Extract the [X, Y] coordinate from the center of the cell holding the provided text.  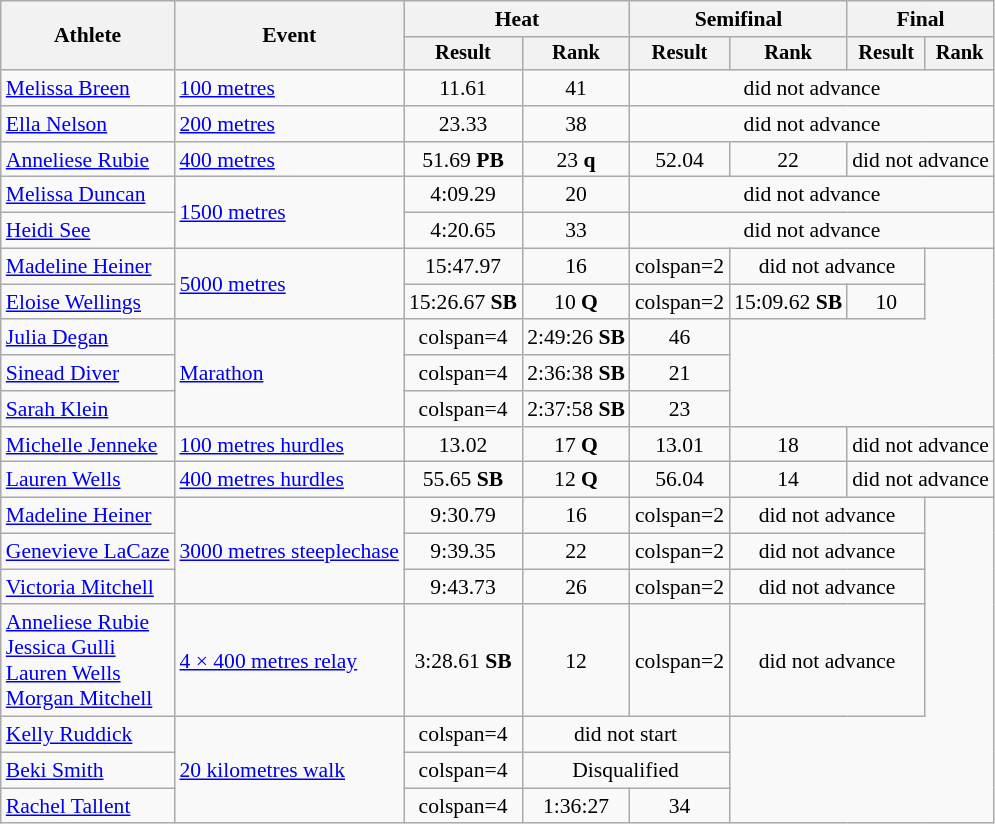
9:43.73 [463, 587]
12 [576, 661]
Semifinal [738, 19]
4:20.65 [463, 231]
Melissa Breen [88, 88]
13.02 [463, 445]
Disqualified [626, 771]
52.04 [680, 160]
2:49:26 SB [576, 338]
Melissa Duncan [88, 195]
38 [576, 124]
4 × 400 metres relay [289, 661]
15:47.97 [463, 267]
100 metres hurdles [289, 445]
Sinead Diver [88, 373]
100 metres [289, 88]
1500 metres [289, 212]
55.65 SB [463, 480]
2:36:38 SB [576, 373]
1:36:27 [576, 806]
2:37:58 SB [576, 409]
18 [788, 445]
Beki Smith [88, 771]
did not start [626, 735]
Eloise Wellings [88, 302]
51.69 PB [463, 160]
23 [680, 409]
23.33 [463, 124]
13.01 [680, 445]
Sarah Klein [88, 409]
Julia Degan [88, 338]
Michelle Jenneke [88, 445]
Victoria Mitchell [88, 587]
20 kilometres walk [289, 770]
9:30.79 [463, 516]
Lauren Wells [88, 480]
Marathon [289, 374]
Final [920, 19]
15:26.67 SB [463, 302]
20 [576, 195]
10 Q [576, 302]
Genevieve LaCaze [88, 552]
Heidi See [88, 231]
17 Q [576, 445]
Anneliese Rubie [88, 160]
Ella Nelson [88, 124]
56.04 [680, 480]
Anneliese RubieJessica GulliLauren WellsMorgan Mitchell [88, 661]
Kelly Ruddick [88, 735]
41 [576, 88]
26 [576, 587]
12 Q [576, 480]
11.61 [463, 88]
21 [680, 373]
34 [680, 806]
4:09.29 [463, 195]
14 [788, 480]
23 q [576, 160]
200 metres [289, 124]
10 [886, 302]
3000 metres steeplechase [289, 552]
15:09.62 SB [788, 302]
3:28.61 SB [463, 661]
46 [680, 338]
5000 metres [289, 284]
Athlete [88, 36]
Event [289, 36]
400 metres hurdles [289, 480]
Heat [517, 19]
33 [576, 231]
Rachel Tallent [88, 806]
9:39.35 [463, 552]
400 metres [289, 160]
